Determine the [X, Y] coordinate at the center of the cell enclosing the given text.  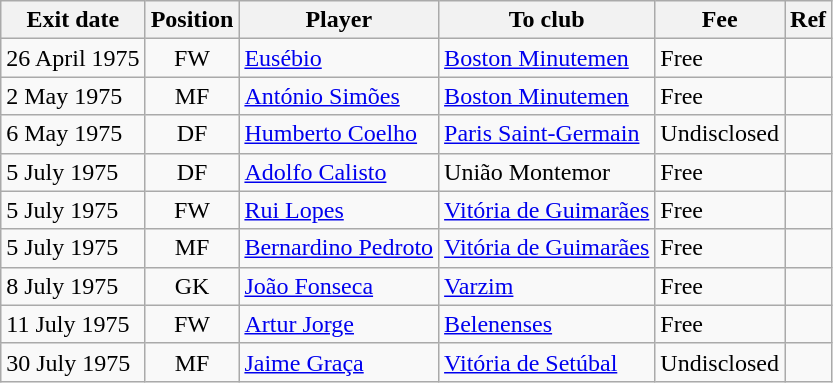
6 May 1975 [73, 134]
Rui Lopes [339, 210]
Exit date [73, 20]
Jaime Graça [339, 362]
Vitória de Setúbal [547, 362]
Fee [720, 20]
2 May 1975 [73, 96]
30 July 1975 [73, 362]
João Fonseca [339, 286]
26 April 1975 [73, 58]
Player [339, 20]
António Simões [339, 96]
Artur Jorge [339, 324]
Eusébio [339, 58]
Ref [808, 20]
Adolfo Calisto [339, 172]
To club [547, 20]
Bernardino Pedroto [339, 248]
Position [192, 20]
União Montemor [547, 172]
GK [192, 286]
Paris Saint-Germain [547, 134]
Belenenses [547, 324]
11 July 1975 [73, 324]
Humberto Coelho [339, 134]
8 July 1975 [73, 286]
Varzim [547, 286]
